Provide the (x, y) coordinate of the cell's center where the given text is located.  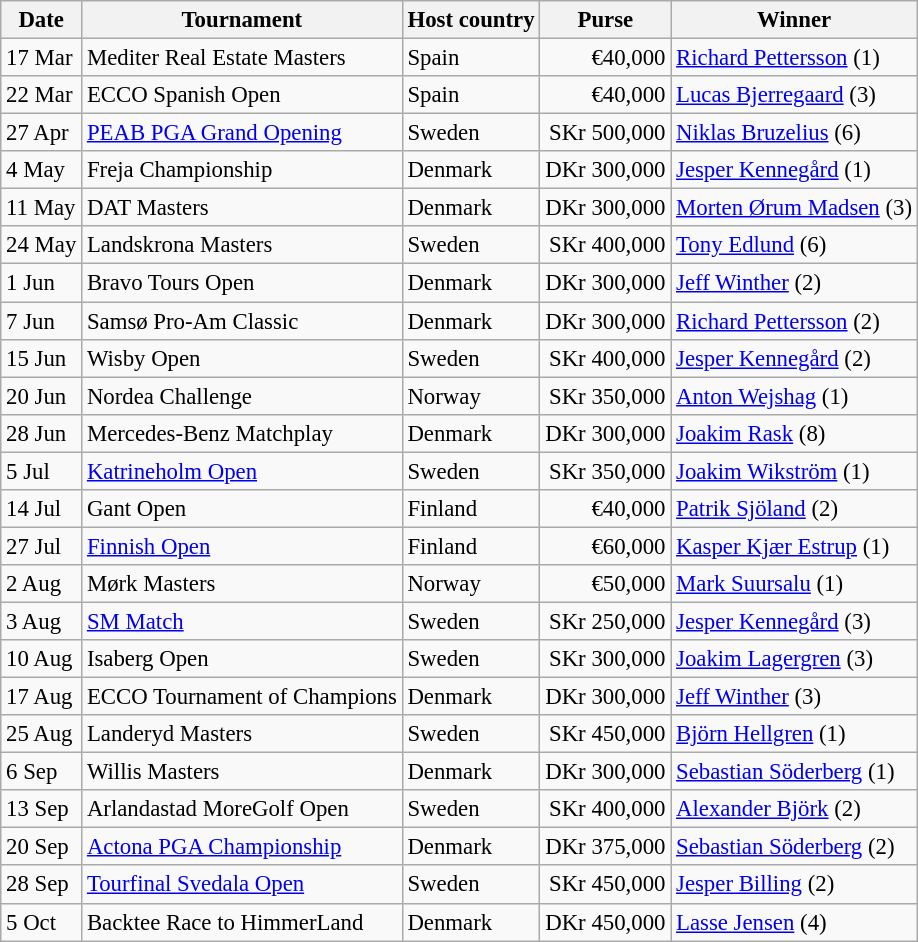
Sebastian Söderberg (2) (794, 847)
Mercedes-Benz Matchplay (242, 433)
SKr 300,000 (606, 659)
Tony Edlund (6) (794, 245)
Backtee Race to HimmerLand (242, 922)
Nordea Challenge (242, 396)
11 May (42, 208)
Mørk Masters (242, 584)
25 Aug (42, 734)
27 Jul (42, 546)
20 Jun (42, 396)
Joakim Wikström (1) (794, 471)
Tourfinal Svedala Open (242, 885)
Katrineholm Open (242, 471)
Mediter Real Estate Masters (242, 58)
Jesper Kennegård (1) (794, 170)
Host country (471, 20)
Arlandastad MoreGolf Open (242, 809)
Landeryd Masters (242, 734)
Jesper Billing (2) (794, 885)
Jeff Winther (2) (794, 283)
22 Mar (42, 95)
SM Match (242, 621)
Date (42, 20)
2 Aug (42, 584)
Lasse Jensen (4) (794, 922)
Wisby Open (242, 358)
Jeff Winther (3) (794, 697)
DKr 450,000 (606, 922)
17 Aug (42, 697)
Morten Ørum Madsen (3) (794, 208)
20 Sep (42, 847)
17 Mar (42, 58)
Patrik Sjöland (2) (794, 509)
Purse (606, 20)
Tournament (242, 20)
1 Jun (42, 283)
Landskrona Masters (242, 245)
€50,000 (606, 584)
Willis Masters (242, 772)
ECCO Spanish Open (242, 95)
Niklas Bruzelius (6) (794, 133)
DAT Masters (242, 208)
Joakim Lagergren (3) (794, 659)
13 Sep (42, 809)
Richard Pettersson (1) (794, 58)
Actona PGA Championship (242, 847)
Freja Championship (242, 170)
DKr 375,000 (606, 847)
Gant Open (242, 509)
3 Aug (42, 621)
Jesper Kennegård (3) (794, 621)
Joakim Rask (8) (794, 433)
28 Sep (42, 885)
7 Jun (42, 321)
€60,000 (606, 546)
Alexander Björk (2) (794, 809)
27 Apr (42, 133)
SKr 500,000 (606, 133)
5 Oct (42, 922)
10 Aug (42, 659)
Kasper Kjær Estrup (1) (794, 546)
Björn Hellgren (1) (794, 734)
Finnish Open (242, 546)
Richard Pettersson (2) (794, 321)
28 Jun (42, 433)
Sebastian Söderberg (1) (794, 772)
Anton Wejshag (1) (794, 396)
24 May (42, 245)
15 Jun (42, 358)
ECCO Tournament of Champions (242, 697)
5 Jul (42, 471)
SKr 250,000 (606, 621)
Samsø Pro-Am Classic (242, 321)
6 Sep (42, 772)
Winner (794, 20)
Mark Suursalu (1) (794, 584)
Lucas Bjerregaard (3) (794, 95)
PEAB PGA Grand Opening (242, 133)
Isaberg Open (242, 659)
4 May (42, 170)
Jesper Kennegård (2) (794, 358)
14 Jul (42, 509)
Bravo Tours Open (242, 283)
